Return [X, Y] of the center of cell containing provided text 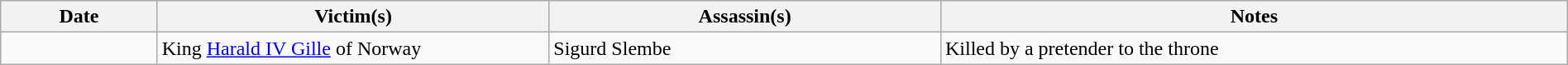
Notes [1254, 17]
Victim(s) [353, 17]
Date [79, 17]
Sigurd Slembe [745, 48]
King Harald IV Gille of Norway [353, 48]
Killed by a pretender to the throne [1254, 48]
Assassin(s) [745, 17]
